Locate the cell with the specified text and output its (X, Y) center coordinate. 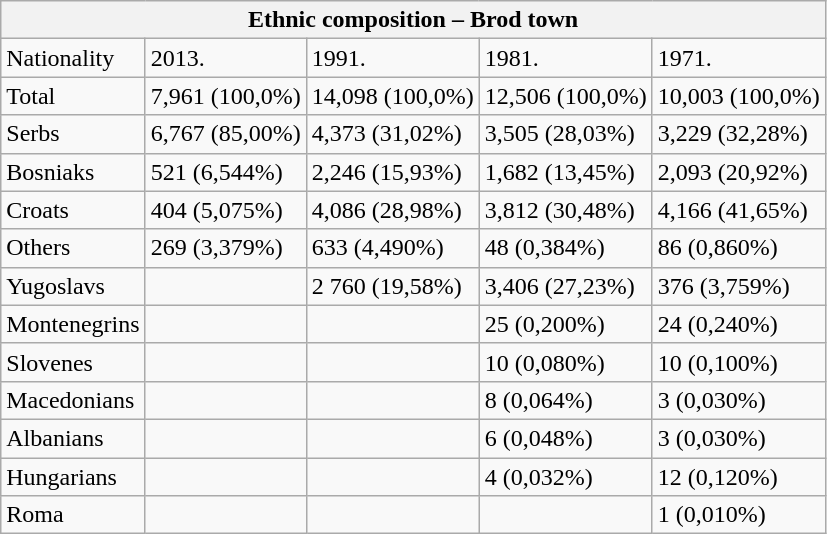
376 (3,759%) (738, 286)
24 (0,240%) (738, 324)
Others (73, 248)
Roma (73, 515)
2013. (226, 58)
Ethnic composition – Brod town (414, 20)
14,098 (100,0%) (392, 96)
8 (0,064%) (566, 400)
633 (4,490%) (392, 248)
12,506 (100,0%) (566, 96)
7,961 (100,0%) (226, 96)
404 (5,075%) (226, 210)
4,086 (28,98%) (392, 210)
12 (0,120%) (738, 477)
25 (0,200%) (566, 324)
48 (0,384%) (566, 248)
1971. (738, 58)
4 (0,032%) (566, 477)
1991. (392, 58)
6,767 (85,00%) (226, 134)
Nationality (73, 58)
521 (6,544%) (226, 172)
3,505 (28,03%) (566, 134)
2,246 (15,93%) (392, 172)
4,166 (41,65%) (738, 210)
10,003 (100,0%) (738, 96)
10 (0,100%) (738, 362)
Albanians (73, 438)
1,682 (13,45%) (566, 172)
2,093 (20,92%) (738, 172)
3,406 (27,23%) (566, 286)
3,812 (30,48%) (566, 210)
4,373 (31,02%) (392, 134)
Total (73, 96)
Serbs (73, 134)
86 (0,860%) (738, 248)
Yugoslavs (73, 286)
1981. (566, 58)
10 (0,080%) (566, 362)
Macedonians (73, 400)
2 760 (19,58%) (392, 286)
Croats (73, 210)
6 (0,048%) (566, 438)
Montenegrins (73, 324)
1 (0,010%) (738, 515)
Slovenes (73, 362)
Hungarians (73, 477)
Bosniaks (73, 172)
3,229 (32,28%) (738, 134)
269 (3,379%) (226, 248)
